Locate the cell with the specified text and output its (X, Y) center coordinate. 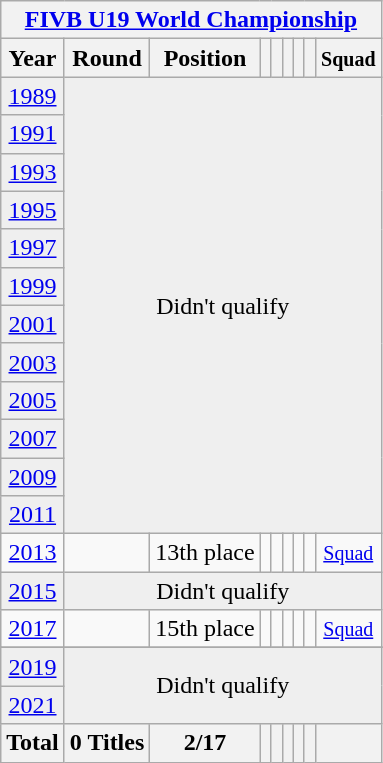
2009 (33, 477)
2/17 (205, 743)
13th place (205, 553)
Position (205, 58)
Round (107, 58)
2007 (33, 438)
1997 (33, 248)
1991 (33, 134)
2001 (33, 324)
1995 (33, 210)
Total (33, 743)
Year (33, 58)
2021 (33, 705)
2003 (33, 362)
1993 (33, 172)
2013 (33, 553)
2011 (33, 515)
2015 (33, 591)
15th place (205, 629)
2019 (33, 667)
2005 (33, 400)
FIVB U19 World Championship (191, 20)
2017 (33, 629)
1989 (33, 96)
1999 (33, 286)
0 Titles (107, 743)
